From the cell containing the given text, extract its center point as (x, y) coordinate. 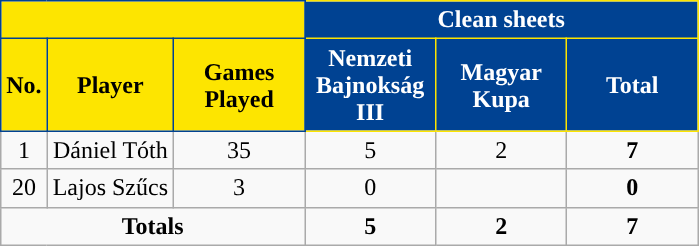
Clean sheets (502, 20)
Totals (153, 226)
Nemzeti Bajnokság III (370, 85)
Lajos Szűcs (110, 188)
Total (632, 85)
Games Played (240, 85)
Player (110, 85)
Magyar Kupa (502, 85)
1 (24, 150)
Dániel Tóth (110, 150)
35 (240, 150)
20 (24, 188)
3 (240, 188)
No. (24, 85)
